Capture the cell that displays the provided text and extract its (x, y) central coordinate. 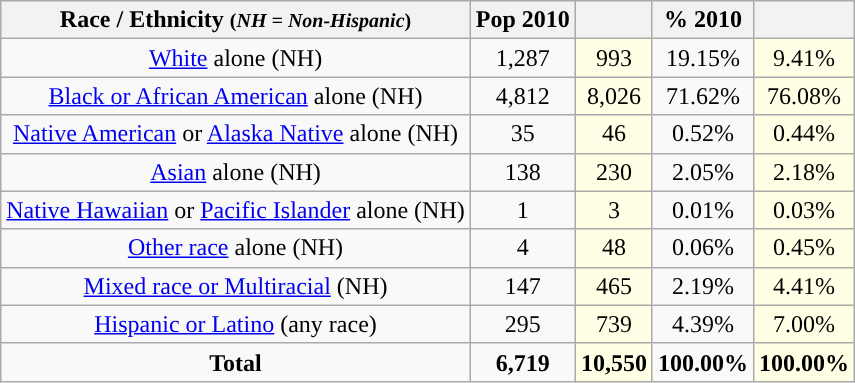
76.08% (804, 96)
Other race alone (NH) (236, 248)
19.15% (702, 58)
9.41% (804, 58)
0.44% (804, 134)
Race / Ethnicity (NH = Non-Hispanic) (236, 20)
White alone (NH) (236, 58)
Native Hawaiian or Pacific Islander alone (NH) (236, 210)
35 (522, 134)
0.01% (702, 210)
0.52% (702, 134)
4.39% (702, 324)
4 (522, 248)
Black or African American alone (NH) (236, 96)
2.18% (804, 172)
0.45% (804, 248)
295 (522, 324)
Pop 2010 (522, 20)
1,287 (522, 58)
10,550 (614, 362)
6,719 (522, 362)
993 (614, 58)
230 (614, 172)
46 (614, 134)
Mixed race or Multiracial (NH) (236, 286)
0.06% (702, 248)
4,812 (522, 96)
465 (614, 286)
138 (522, 172)
4.41% (804, 286)
7.00% (804, 324)
Asian alone (NH) (236, 172)
71.62% (702, 96)
Total (236, 362)
8,026 (614, 96)
3 (614, 210)
Native American or Alaska Native alone (NH) (236, 134)
48 (614, 248)
0.03% (804, 210)
739 (614, 324)
1 (522, 210)
2.05% (702, 172)
2.19% (702, 286)
Hispanic or Latino (any race) (236, 324)
147 (522, 286)
% 2010 (702, 20)
